Find where the given text appears and provide that cell's center as [x, y] coordinate. 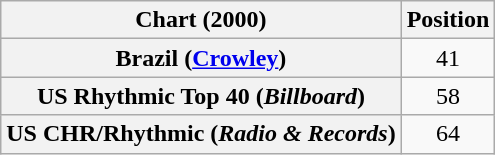
US Rhythmic Top 40 (Billboard) [201, 96]
64 [448, 134]
US CHR/Rhythmic (Radio & Records) [201, 134]
Chart (2000) [201, 20]
58 [448, 96]
Brazil (Crowley) [201, 58]
41 [448, 58]
Position [448, 20]
